Identify which cell holds the provided text, then report its (X, Y) central coordinate. 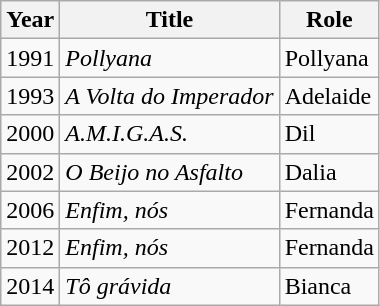
Adelaide (329, 96)
2014 (30, 286)
Role (329, 20)
A Volta do Imperador (170, 96)
Bianca (329, 286)
Title (170, 20)
A.M.I.G.A.S. (170, 134)
Dil (329, 134)
1993 (30, 96)
O Beijo no Asfalto (170, 172)
2000 (30, 134)
Tô grávida (170, 286)
1991 (30, 58)
2012 (30, 248)
Year (30, 20)
2002 (30, 172)
Dalia (329, 172)
2006 (30, 210)
